Determine the [X, Y] coordinate at the center of the cell enclosing the given text.  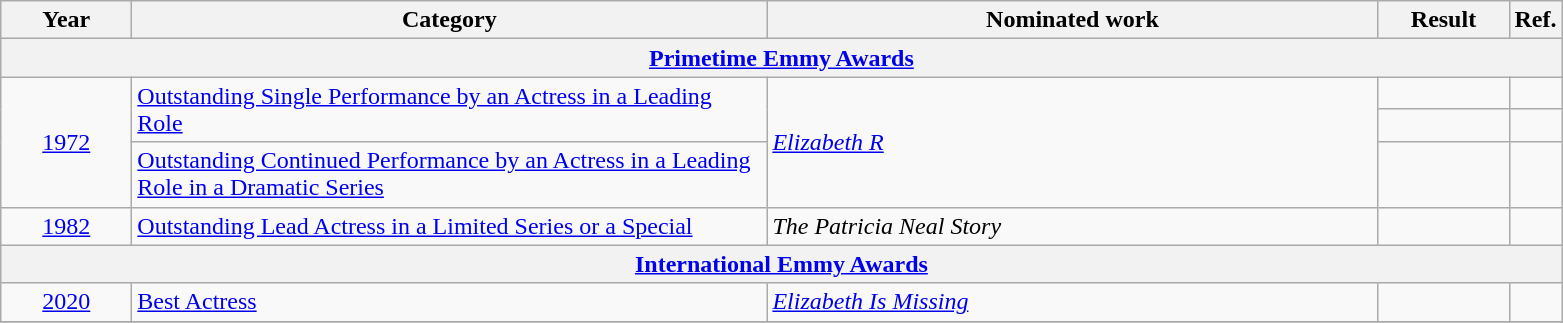
Category [450, 20]
Primetime Emmy Awards [782, 58]
International Emmy Awards [782, 264]
Best Actress [450, 302]
Year [66, 20]
Outstanding Continued Performance by an Actress in a Leading Role in a Dramatic Series [450, 174]
2020 [66, 302]
1982 [66, 226]
Outstanding Single Performance by an Actress in a Leading Role [450, 110]
Elizabeth R [1072, 142]
Ref. [1536, 20]
Outstanding Lead Actress in a Limited Series or a Special [450, 226]
Result [1444, 20]
The Patricia Neal Story [1072, 226]
1972 [66, 142]
Elizabeth Is Missing [1072, 302]
Nominated work [1072, 20]
